Detect which cell encompasses the target text, then output its [x, y] center coordinate. 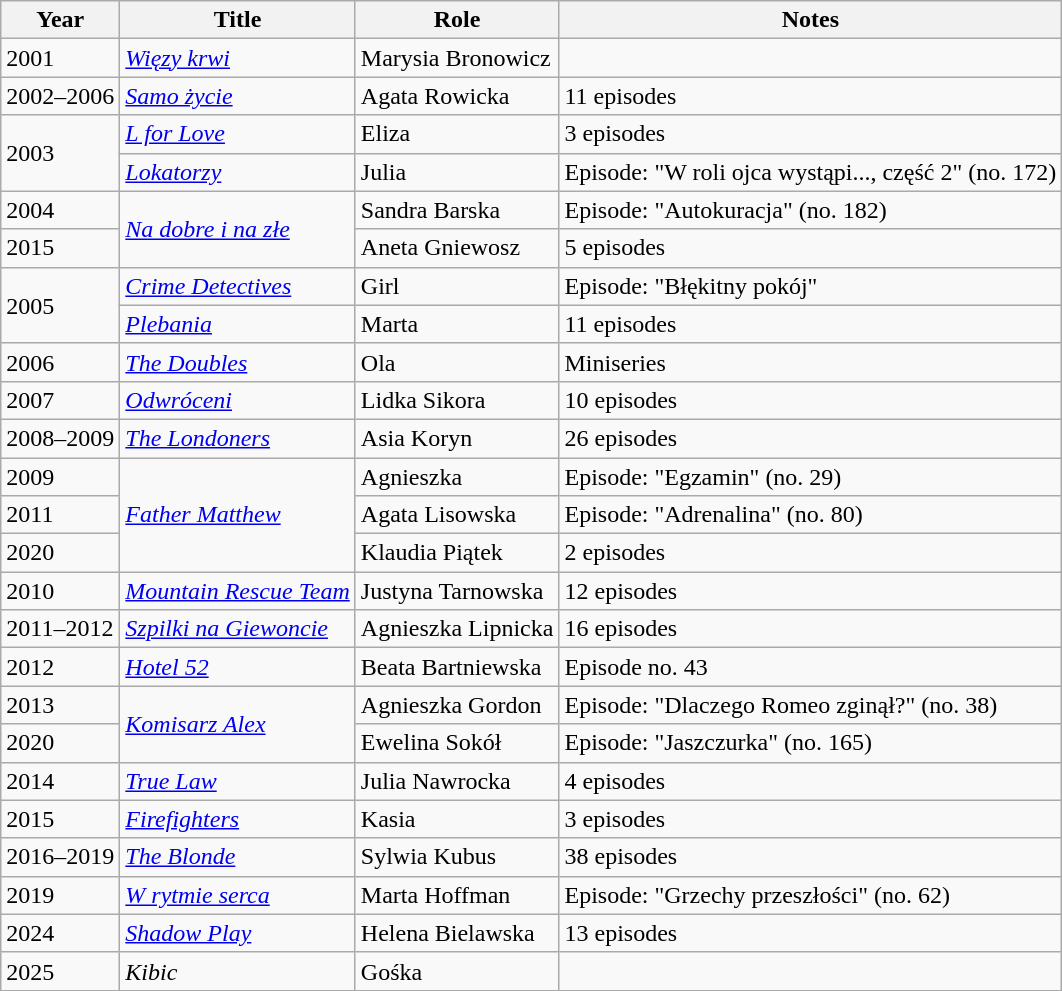
Samo życie [238, 96]
Shadow Play [238, 933]
Agnieszka Lipnicka [457, 629]
Julia Nawrocka [457, 781]
5 episodes [810, 248]
2 episodes [810, 553]
Julia [457, 172]
2014 [60, 781]
Girl [457, 286]
Marta [457, 324]
Plebania [238, 324]
Komisarz Alex [238, 724]
Hotel 52 [238, 667]
Agata Lisowska [457, 515]
Szpilki na Giewoncie [238, 629]
38 episodes [810, 857]
Notes [810, 20]
Marta Hoffman [457, 895]
Aneta Gniewosz [457, 248]
W rytmie serca [238, 895]
12 episodes [810, 591]
Ewelina Sokół [457, 743]
Title [238, 20]
True Law [238, 781]
2011–2012 [60, 629]
2004 [60, 210]
Crime Detectives [238, 286]
Episode: "Dlaczego Romeo zginął?" (no. 38) [810, 705]
Ola [457, 362]
13 episodes [810, 933]
Na dobre i na złe [238, 229]
4 episodes [810, 781]
Helena Bielawska [457, 933]
Firefighters [238, 819]
Sylwia Kubus [457, 857]
10 episodes [810, 400]
Sandra Barska [457, 210]
2025 [60, 971]
2012 [60, 667]
Więzy krwi [238, 58]
Marysia Bronowicz [457, 58]
Episode: "Autokuracja" (no. 182) [810, 210]
Beata Bartniewska [457, 667]
Agata Rowicka [457, 96]
Year [60, 20]
Miniseries [810, 362]
Asia Koryn [457, 438]
L for Love [238, 134]
Kasia [457, 819]
Episode: "Błękitny pokój" [810, 286]
2016–2019 [60, 857]
Eliza [457, 134]
2002–2006 [60, 96]
Episode: "Adrenalina" (no. 80) [810, 515]
2001 [60, 58]
Justyna Tarnowska [457, 591]
Episode: "Grzechy przeszłości" (no. 62) [810, 895]
2006 [60, 362]
Episode: "Egzamin" (no. 29) [810, 477]
Klaudia Piątek [457, 553]
The Londoners [238, 438]
2007 [60, 400]
Mountain Rescue Team [238, 591]
Odwróceni [238, 400]
2005 [60, 305]
26 episodes [810, 438]
Agnieszka Gordon [457, 705]
Episode: "W roli ojca wystąpi..., część 2" (no. 172) [810, 172]
2011 [60, 515]
Father Matthew [238, 515]
The Blonde [238, 857]
2008–2009 [60, 438]
The Doubles [238, 362]
2010 [60, 591]
Role [457, 20]
Agnieszka [457, 477]
Kibic [238, 971]
2024 [60, 933]
Episode no. 43 [810, 667]
Episode: "Jaszczurka" (no. 165) [810, 743]
Gośka [457, 971]
16 episodes [810, 629]
2009 [60, 477]
2019 [60, 895]
2013 [60, 705]
Lokatorzy [238, 172]
Lidka Sikora [457, 400]
2003 [60, 153]
